Scan for the cell matching the given text and deliver its (x, y) coordinate at center. 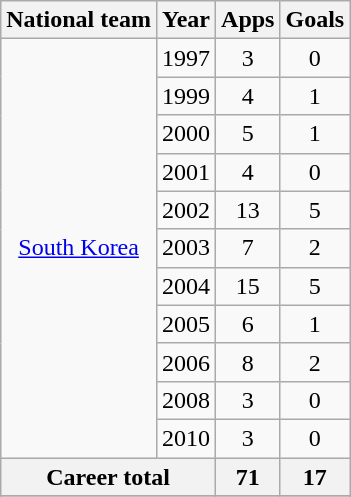
7 (248, 248)
2004 (186, 286)
2010 (186, 438)
Year (186, 20)
15 (248, 286)
1999 (186, 96)
Goals (315, 20)
South Korea (79, 248)
2001 (186, 172)
8 (248, 362)
2002 (186, 210)
National team (79, 20)
2003 (186, 248)
13 (248, 210)
17 (315, 477)
2005 (186, 324)
Career total (108, 477)
6 (248, 324)
2006 (186, 362)
2000 (186, 134)
1997 (186, 58)
2008 (186, 400)
71 (248, 477)
Apps (248, 20)
